Pinpoint the cell where the given text exists, returning its (X, Y) midpoint coordinate. 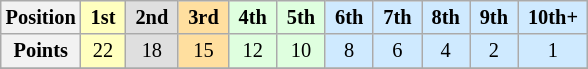
2nd (152, 17)
7th (397, 17)
Points (41, 51)
15 (203, 51)
4th (253, 17)
Position (41, 17)
12 (253, 51)
3rd (203, 17)
18 (152, 51)
8 (349, 51)
1st (104, 17)
10th+ (553, 17)
8th (446, 17)
22 (104, 51)
6 (397, 51)
4 (446, 51)
9th (494, 17)
2 (494, 51)
5th (301, 17)
6th (349, 17)
1 (553, 51)
10 (301, 51)
